Extract the [X, Y] coordinate from the center of the cell holding the provided text.  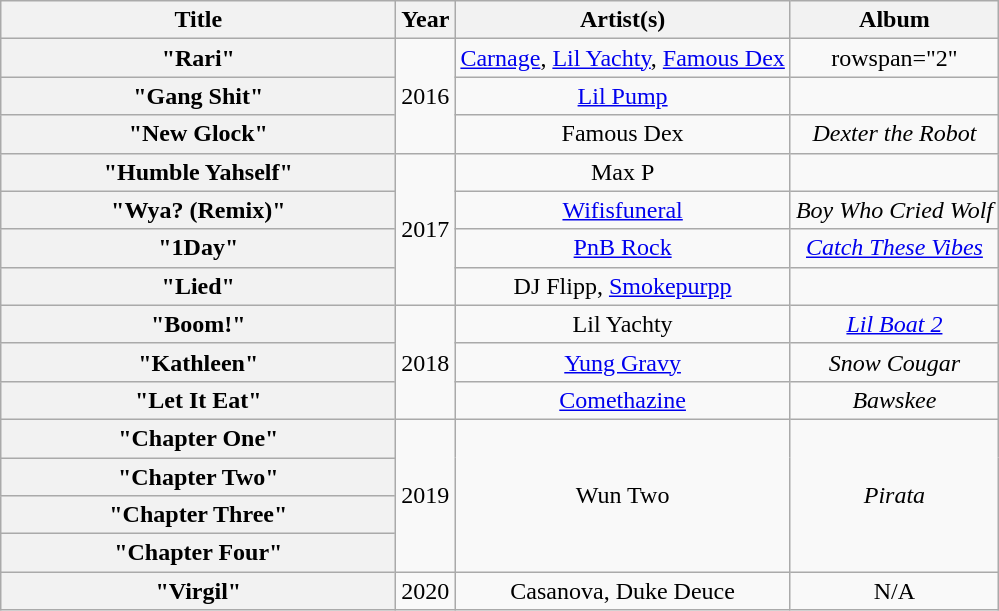
"Humble Yahself" [198, 172]
Wifisfuneral [622, 210]
Boy Who Cried Wolf [894, 210]
N/A [894, 591]
Pirata [894, 495]
"Chapter One" [198, 438]
2019 [426, 495]
Year [426, 20]
"Chapter Four" [198, 553]
Artist(s) [622, 20]
"Wya? (Remix)" [198, 210]
Catch These Vibes [894, 248]
"Let It Eat" [198, 400]
"Virgil" [198, 591]
"Lied" [198, 286]
Wun Two [622, 495]
Yung Gravy [622, 362]
Max P [622, 172]
"1Day" [198, 248]
Lil Pump [622, 96]
Famous Dex [622, 134]
"Chapter Two" [198, 477]
"Kathleen" [198, 362]
PnB Rock [622, 248]
Album [894, 20]
Comethazine [622, 400]
"Gang Shit" [198, 96]
"Chapter Three" [198, 515]
rowspan="2" [894, 58]
2017 [426, 229]
Lil Boat 2 [894, 324]
DJ Flipp, Smokepurpp [622, 286]
2018 [426, 362]
"Rari" [198, 58]
Carnage, Lil Yachty, Famous Dex [622, 58]
Lil Yachty [622, 324]
2016 [426, 96]
Snow Cougar [894, 362]
"New Glock" [198, 134]
Title [198, 20]
2020 [426, 591]
Dexter the Robot [894, 134]
"Boom!" [198, 324]
Casanova, Duke Deuce [622, 591]
Bawskee [894, 400]
